Provide the (x, y) coordinate of the cell's center where the given text is located.  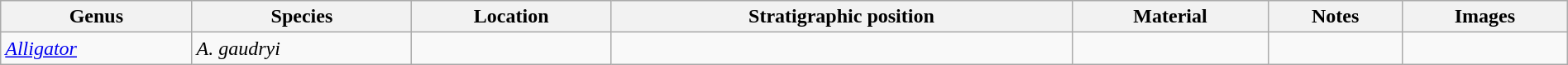
Species (302, 17)
Notes (1336, 17)
Images (1485, 17)
Alligator (96, 48)
Stratigraphic position (842, 17)
Material (1169, 17)
Location (511, 17)
Genus (96, 17)
A. gaudryi (302, 48)
